Pinpoint the cell where the given text exists, returning its [X, Y] midpoint coordinate. 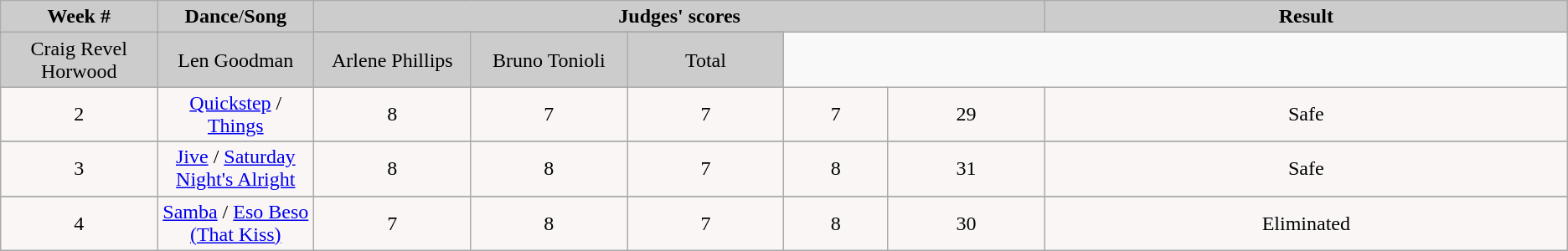
29 [967, 114]
Result [1306, 17]
Week # [79, 17]
Quickstep / Things [236, 114]
31 [967, 169]
Eliminated [1306, 223]
2 [79, 114]
30 [967, 223]
3 [79, 169]
Judges' scores [680, 17]
Jive / Saturday Night's Alright [236, 169]
4 [79, 223]
Arlene Phillips [392, 60]
Dance/Song [236, 17]
Total [705, 60]
Len Goodman [236, 60]
Bruno Tonioli [549, 60]
Samba / Eso Beso (That Kiss) [236, 223]
Craig Revel Horwood [79, 60]
